Output the [X, Y] coordinate of the center of the cell containing the given text.  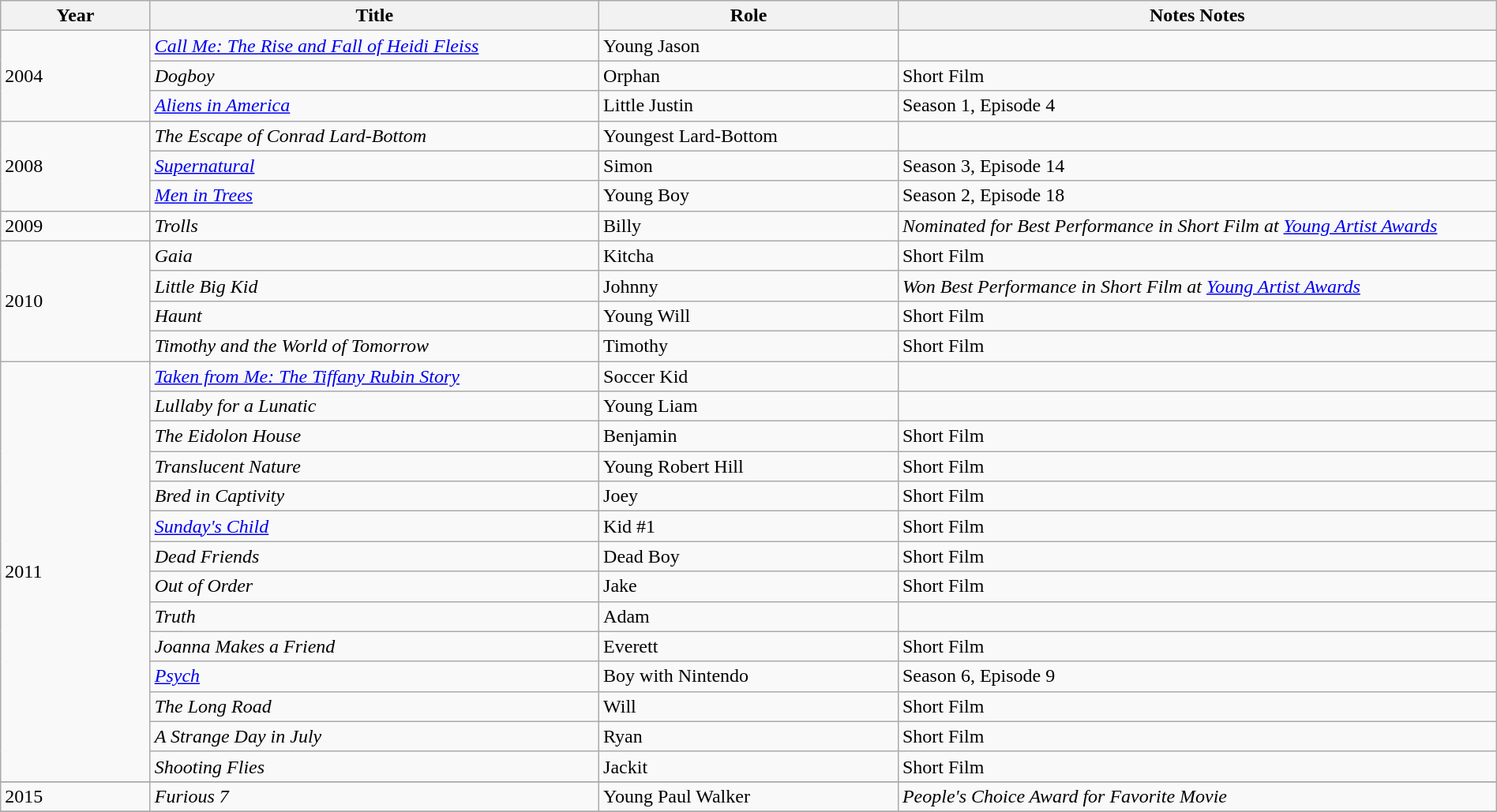
The Long Road [374, 706]
Dead Friends [374, 556]
Shooting Flies [374, 766]
A Strange Day in July [374, 736]
2009 [76, 226]
Joey [748, 496]
Call Me: The Rise and Fall of Heidi Fleiss [374, 46]
The Escape of Conrad Lard-Bottom [374, 136]
Aliens in America [374, 106]
Haunt [374, 316]
The Eidolon House [374, 436]
Simon [748, 166]
Season 2, Episode 18 [1197, 196]
2015 [76, 796]
Trolls [374, 226]
Timothy [748, 346]
Season 6, Episode 9 [1197, 676]
2004 [76, 76]
Truth [374, 616]
2008 [76, 166]
Season 3, Episode 14 [1197, 166]
Furious 7 [374, 796]
Young Jason [748, 46]
Young Will [748, 316]
2011 [76, 571]
Soccer Kid [748, 376]
Orphan [748, 76]
Year [76, 16]
People's Choice Award for Favorite Movie [1197, 796]
Supernatural [374, 166]
Jake [748, 586]
Gaia [374, 256]
Dogboy [374, 76]
Benjamin [748, 436]
Kid #1 [748, 526]
Young Liam [748, 406]
Johnny [748, 286]
Out of Order [374, 586]
Notes Notes [1197, 16]
Little Justin [748, 106]
Billy [748, 226]
Jackit [748, 766]
Season 1, Episode 4 [1197, 106]
Little Big Kid [374, 286]
2010 [76, 301]
Psych [374, 676]
Won Best Performance in Short Film at Young Artist Awards [1197, 286]
Young Robert Hill [748, 466]
Dead Boy [748, 556]
Adam [748, 616]
Translucent Nature [374, 466]
Role [748, 16]
Will [748, 706]
Young Paul Walker [748, 796]
Joanna Makes a Friend [374, 646]
Youngest Lard-Bottom [748, 136]
Nominated for Best Performance in Short Film at Young Artist Awards [1197, 226]
Kitcha [748, 256]
Timothy and the World of Tomorrow [374, 346]
Title [374, 16]
Taken from Me: The Tiffany Rubin Story [374, 376]
Everett [748, 646]
Men in Trees [374, 196]
Sunday's Child [374, 526]
Boy with Nintendo [748, 676]
Ryan [748, 736]
Young Boy [748, 196]
Bred in Captivity [374, 496]
Lullaby for a Lunatic [374, 406]
